For the text-containing cell, return its midpoint in (X, Y) coordinate format. 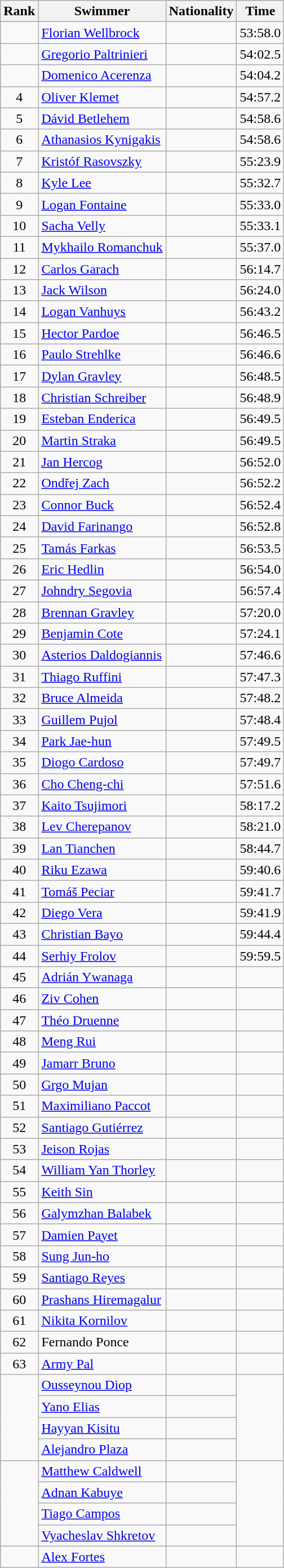
57:51.6 (260, 784)
Rank (19, 11)
55:37.0 (260, 247)
37 (19, 805)
Jan Hercog (102, 462)
Ondřej Zach (102, 483)
18 (19, 398)
8 (19, 183)
56:52.2 (260, 483)
57:49.7 (260, 763)
Vyacheslav Shkretov (102, 1535)
Army Pal (102, 1364)
Serhiy Frolov (102, 956)
Galymzhan Balabek (102, 1213)
56:46.6 (260, 355)
Carlos Garach (102, 269)
Fernando Ponce (102, 1342)
Riku Ezawa (102, 870)
46 (19, 999)
13 (19, 290)
54:02.5 (260, 54)
55:33.1 (260, 226)
Asterios Daldogiannis (102, 655)
Bruce Almeida (102, 698)
59:40.6 (260, 870)
34 (19, 741)
Lan Tianchen (102, 848)
11 (19, 247)
55 (19, 1192)
Johndry Segovia (102, 591)
Alex Fortes (102, 1557)
44 (19, 956)
27 (19, 591)
7 (19, 161)
Adnan Kabuye (102, 1492)
33 (19, 720)
Logan Vanhuys (102, 312)
Meng Rui (102, 1042)
Guillem Pujol (102, 720)
Yano Elias (102, 1407)
57:48.2 (260, 698)
Grgo Mujan (102, 1085)
56:48.9 (260, 398)
57:47.3 (260, 677)
Gregorio Paltrinieri (102, 54)
52 (19, 1127)
Adrián Ywanaga (102, 977)
Sacha Velly (102, 226)
58 (19, 1256)
12 (19, 269)
Matthew Caldwell (102, 1471)
22 (19, 483)
29 (19, 634)
32 (19, 698)
Tamás Farkas (102, 548)
14 (19, 312)
Mykhailo Romanchuk (102, 247)
10 (19, 226)
56:43.2 (260, 312)
Park Jae-hun (102, 741)
50 (19, 1085)
57:24.1 (260, 634)
16 (19, 355)
56:24.0 (260, 290)
36 (19, 784)
57:48.4 (260, 720)
Damien Payet (102, 1235)
51 (19, 1106)
Hayyan Kisitu (102, 1428)
Tiago Campos (102, 1514)
Nationality (201, 11)
20 (19, 441)
9 (19, 204)
Benjamin Cote (102, 634)
Athanasios Kynigakis (102, 140)
60 (19, 1299)
21 (19, 462)
57:46.6 (260, 655)
Keith Sin (102, 1192)
19 (19, 419)
Lev Cherepanov (102, 827)
Kristóf Rasovszky (102, 161)
45 (19, 977)
42 (19, 913)
54:04.2 (260, 76)
39 (19, 848)
Alejandro Plaza (102, 1450)
59:41.7 (260, 891)
35 (19, 763)
Prashans Hiremagalur (102, 1299)
Ousseynou Diop (102, 1385)
Diego Vera (102, 913)
Paulo Strehlke (102, 355)
53 (19, 1149)
6 (19, 140)
63 (19, 1364)
58:44.7 (260, 848)
Ziv Cohen (102, 999)
5 (19, 118)
Esteban Enderica (102, 419)
Tomáš Peciar (102, 891)
57:20.0 (260, 612)
Diogo Cardoso (102, 763)
Time (260, 11)
31 (19, 677)
56:14.7 (260, 269)
40 (19, 870)
56:52.8 (260, 526)
Kaito Tsujimori (102, 805)
Eric Hedlin (102, 569)
Sung Jun-ho (102, 1256)
Florian Wellbrock (102, 33)
62 (19, 1342)
Cho Cheng-chi (102, 784)
59:44.4 (260, 934)
57:49.5 (260, 741)
Thiago Ruffini (102, 677)
23 (19, 505)
Jamarr Bruno (102, 1063)
59 (19, 1278)
53:58.0 (260, 33)
38 (19, 827)
55:32.7 (260, 183)
4 (19, 97)
Nikita Kornilov (102, 1321)
26 (19, 569)
Christian Bayo (102, 934)
Swimmer (102, 11)
56:48.5 (260, 376)
61 (19, 1321)
48 (19, 1042)
David Farinango (102, 526)
Martin Straka (102, 441)
Santiago Reyes (102, 1278)
54:57.2 (260, 97)
Kyle Lee (102, 183)
Hector Pardoe (102, 333)
49 (19, 1063)
30 (19, 655)
54 (19, 1170)
Domenico Acerenza (102, 76)
55:33.0 (260, 204)
58:17.2 (260, 805)
43 (19, 934)
Maximiliano Paccot (102, 1106)
56:46.5 (260, 333)
59:59.5 (260, 956)
Logan Fontaine (102, 204)
47 (19, 1020)
56:52.0 (260, 462)
Santiago Gutiérrez (102, 1127)
Théo Druenne (102, 1020)
57 (19, 1235)
17 (19, 376)
Jack Wilson (102, 290)
25 (19, 548)
59:41.9 (260, 913)
Brennan Gravley (102, 612)
24 (19, 526)
56:57.4 (260, 591)
Christian Schreiber (102, 398)
56:52.4 (260, 505)
15 (19, 333)
Oliver Klemet (102, 97)
55:23.9 (260, 161)
Dylan Gravley (102, 376)
41 (19, 891)
56:53.5 (260, 548)
Jeison Rojas (102, 1149)
56 (19, 1213)
58:21.0 (260, 827)
William Yan Thorley (102, 1170)
28 (19, 612)
56:54.0 (260, 569)
Dávid Betlehem (102, 118)
Connor Buck (102, 505)
